Find where the given text appears and provide that cell's center as (x, y) coordinate. 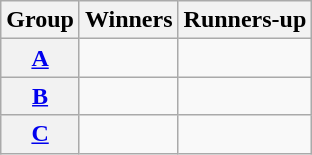
A (40, 58)
Runners-up (245, 20)
Winners (128, 20)
Group (40, 20)
B (40, 96)
C (40, 134)
